Output the (x, y) coordinate of the center of the cell containing the given text.  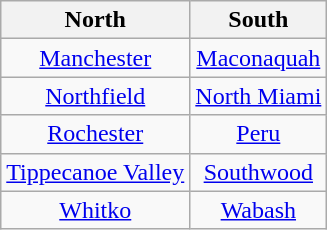
Whitko (96, 210)
Manchester (96, 58)
Peru (258, 134)
Rochester (96, 134)
Maconaquah (258, 58)
Southwood (258, 172)
South (258, 20)
North Miami (258, 96)
Wabash (258, 210)
Northfield (96, 96)
Tippecanoe Valley (96, 172)
North (96, 20)
